Output the (x, y) coordinate of the center of the cell containing the given text.  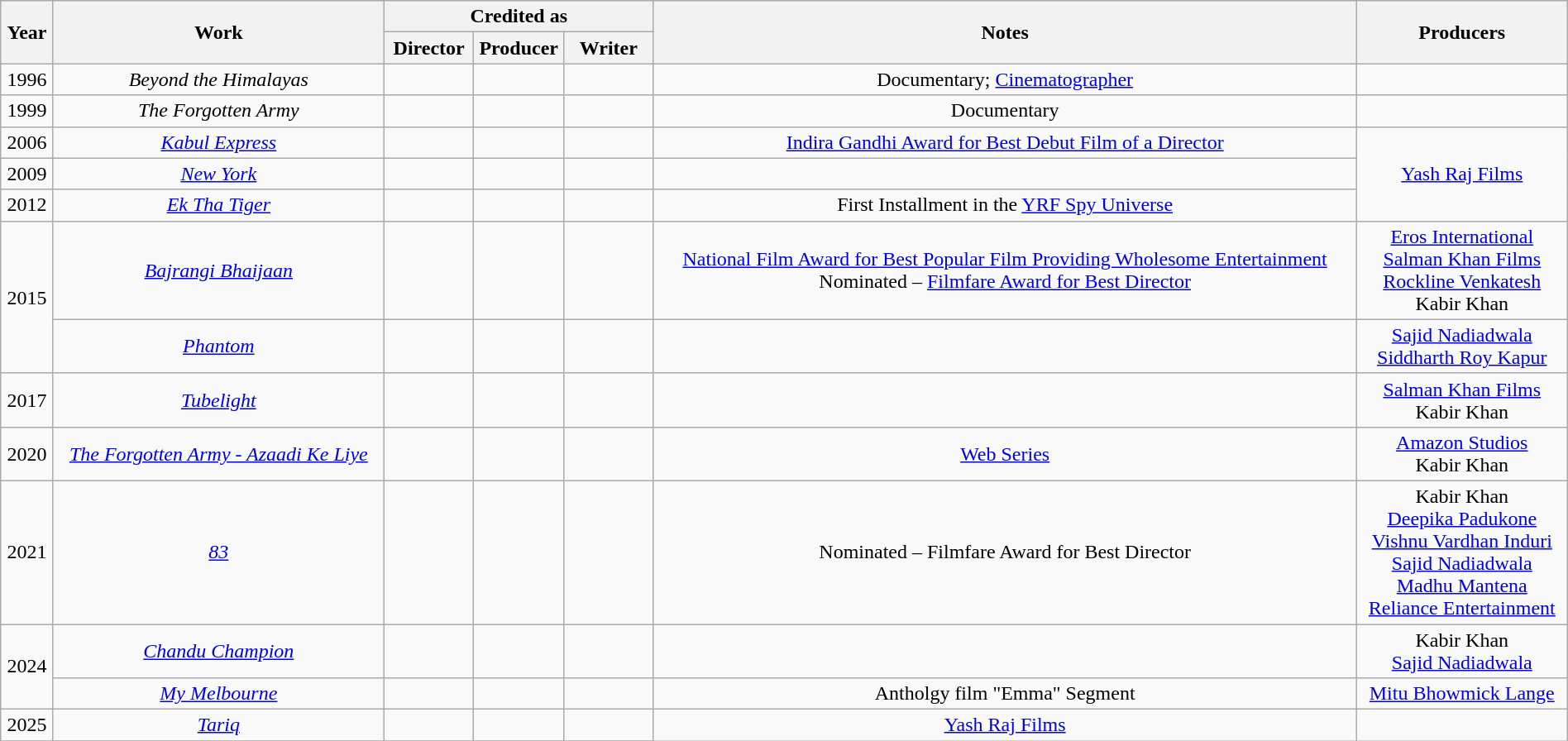
Sajid NadiadwalaSiddharth Roy Kapur (1462, 346)
Antholgy film "Emma" Segment (1005, 694)
The Forgotten Army - Azaadi Ke Liye (218, 453)
2020 (27, 453)
Tariq (218, 725)
Writer (609, 48)
The Forgotten Army (218, 111)
New York (218, 174)
First Installment in the YRF Spy Universe (1005, 205)
Phantom (218, 346)
Kabul Express (218, 142)
National Film Award for Best Popular Film Providing Wholesome EntertainmentNominated – Filmfare Award for Best Director (1005, 270)
Producer (519, 48)
Ek Tha Tiger (218, 205)
Beyond the Himalayas (218, 79)
Chandu Champion (218, 650)
Documentary; Cinematographer (1005, 79)
Eros InternationalSalman Khan FilmsRockline VenkateshKabir Khan (1462, 270)
2021 (27, 552)
83 (218, 552)
Kabir KhanSajid Nadiadwala (1462, 650)
Documentary (1005, 111)
2015 (27, 297)
Mitu Bhowmick Lange (1462, 694)
Producers (1462, 32)
Director (428, 48)
2012 (27, 205)
Kabir KhanDeepika PadukoneVishnu Vardhan InduriSajid NadiadwalaMadhu MantenaReliance Entertainment (1462, 552)
Amazon Studios Kabir Khan (1462, 453)
2025 (27, 725)
Web Series (1005, 453)
2024 (27, 667)
Tubelight (218, 400)
2006 (27, 142)
2017 (27, 400)
1996 (27, 79)
Salman Khan FilmsKabir Khan (1462, 400)
Year (27, 32)
1999 (27, 111)
2009 (27, 174)
Work (218, 32)
Notes (1005, 32)
My Melbourne (218, 694)
Nominated – Filmfare Award for Best Director (1005, 552)
Credited as (519, 17)
Indira Gandhi Award for Best Debut Film of a Director (1005, 142)
Bajrangi Bhaijaan (218, 270)
